Determine the [X, Y] coordinate at the center of the cell enclosing the given text.  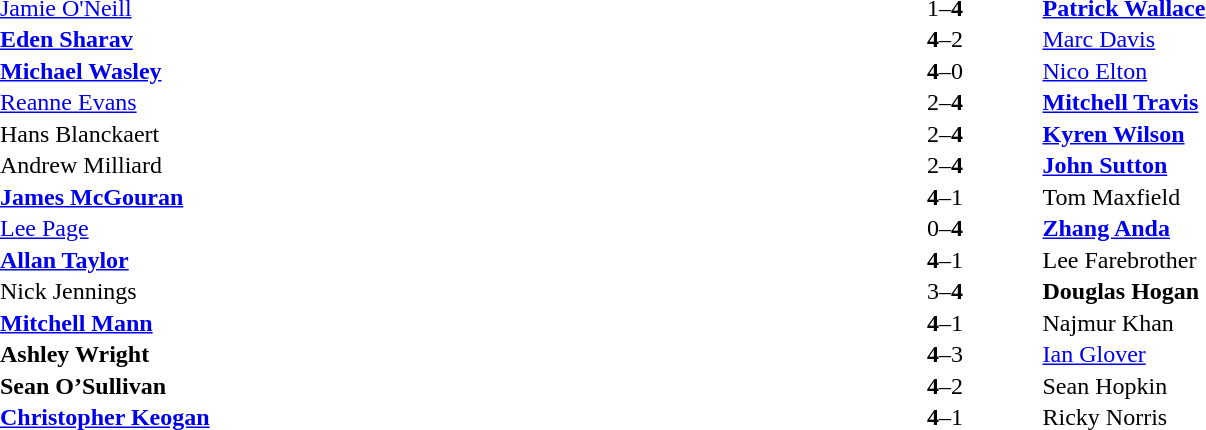
3–4 [944, 291]
4–0 [944, 71]
4–3 [944, 355]
0–4 [944, 229]
